Output the [x, y] coordinate of the center of the cell containing the given text.  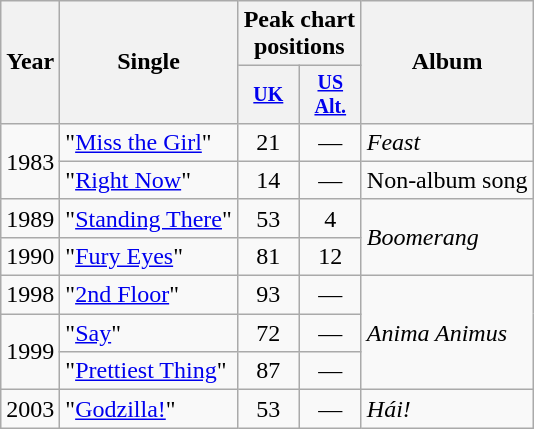
"Right Now" [149, 180]
93 [268, 295]
Peak chart positions [299, 34]
1983 [30, 161]
"Say" [149, 333]
Year [30, 62]
1999 [30, 352]
2003 [30, 409]
UK [268, 94]
1990 [30, 256]
72 [268, 333]
Boomerang [447, 237]
1989 [30, 218]
Anima Animus [447, 333]
Feast [447, 142]
"2nd Floor" [149, 295]
"Standing There" [149, 218]
"Godzilla!" [149, 409]
Album [447, 62]
14 [268, 180]
"Miss the Girl" [149, 142]
"Fury Eyes" [149, 256]
81 [268, 256]
12 [330, 256]
87 [268, 371]
21 [268, 142]
US Alt. [330, 94]
4 [330, 218]
Single [149, 62]
Non-album song [447, 180]
1998 [30, 295]
Hái! [447, 409]
"Prettiest Thing" [149, 371]
